Find where the given text appears and provide that cell's center as (X, Y) coordinate. 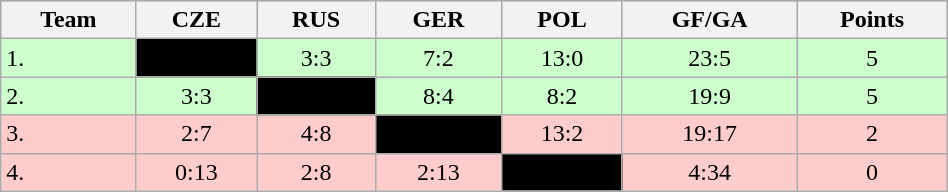
2. (68, 96)
19:17 (709, 134)
2:13 (438, 172)
8:2 (562, 96)
POL (562, 20)
2:8 (316, 172)
CZE (196, 20)
19:9 (709, 96)
0:13 (196, 172)
GF/GA (709, 20)
RUS (316, 20)
Team (68, 20)
23:5 (709, 58)
4:34 (709, 172)
GER (438, 20)
13:2 (562, 134)
0 (872, 172)
13:0 (562, 58)
8:4 (438, 96)
2:7 (196, 134)
Points (872, 20)
3. (68, 134)
4:8 (316, 134)
2 (872, 134)
1. (68, 58)
4. (68, 172)
7:2 (438, 58)
